Capture the cell that displays the provided text and extract its (X, Y) central coordinate. 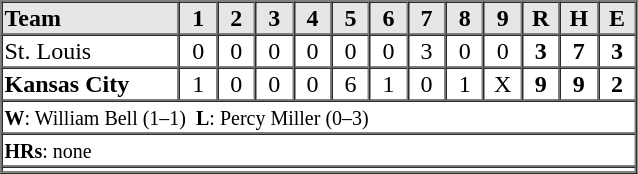
HRs: none (319, 150)
St. Louis (91, 50)
8 (465, 18)
Kansas City (91, 84)
Team (91, 18)
X (503, 84)
E (617, 18)
4 (312, 18)
R (541, 18)
5 (350, 18)
H (579, 18)
W: William Bell (1–1) L: Percy Miller (0–3) (319, 116)
